From the cell containing the given text, extract its center point as [X, Y] coordinate. 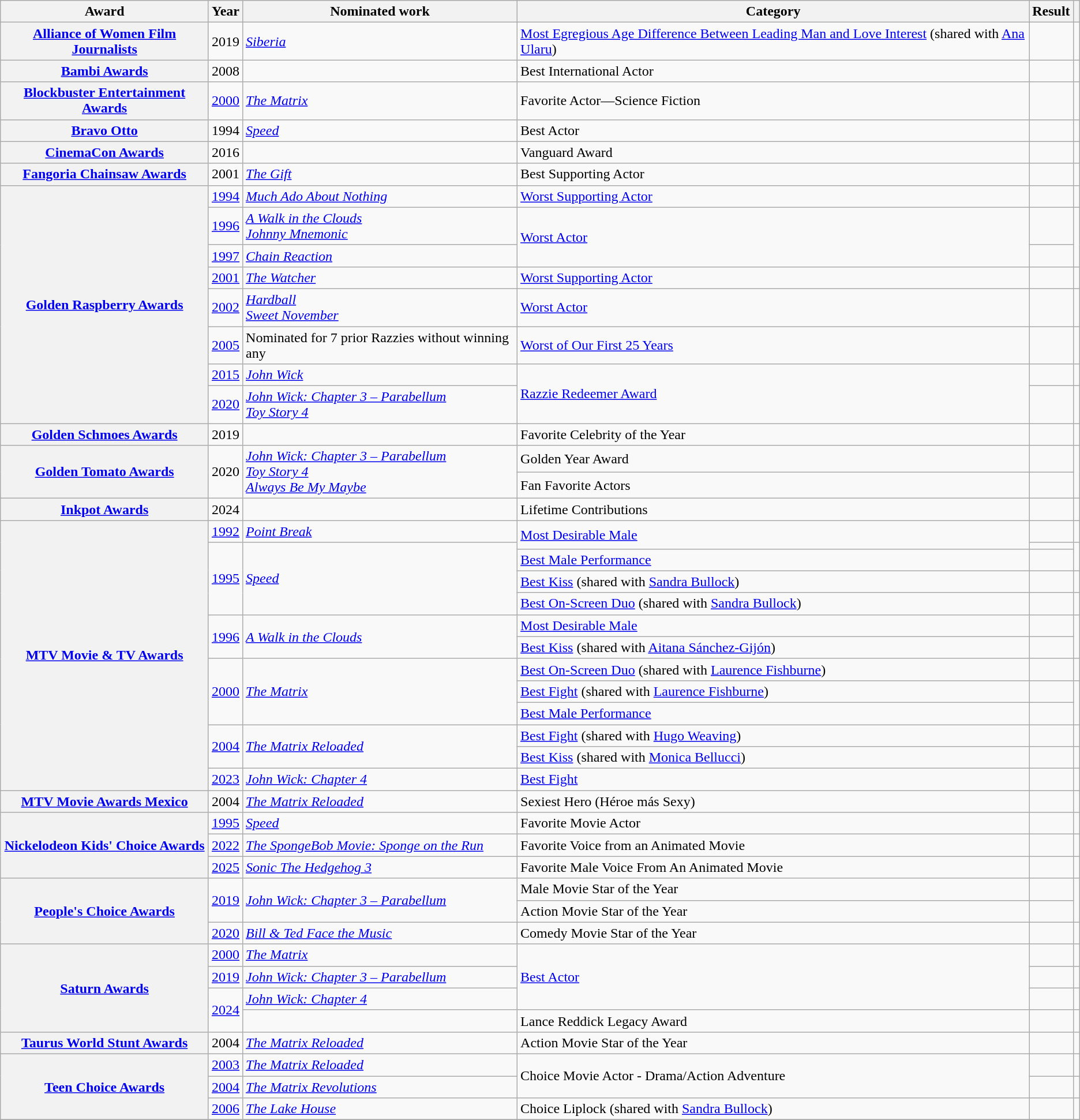
Fan Favorite Actors [773, 485]
Year [225, 12]
Fangoria Chainsaw Awards [105, 174]
Best International Actor [773, 71]
Lifetime Contributions [773, 510]
Sonic The Hedgehog 3 [380, 867]
Nominated work [380, 12]
Choice Movie Actor - Drama/Action Adventure [773, 1076]
Point Break [380, 531]
Razzie Redeemer Award [773, 394]
John Wick: Chapter 3 – ParabellumToy Story 4 [380, 405]
The Lake House [380, 1109]
Choice Liplock (shared with Sandra Bullock) [773, 1109]
Best On-Screen Duo (shared with Sandra Bullock) [773, 604]
The Matrix Revolutions [380, 1087]
A Walk in the Clouds [380, 636]
Vanguard Award [773, 152]
Golden Schmoes Awards [105, 434]
Best Kiss (shared with Sandra Bullock) [773, 582]
MTV Movie & TV Awards [105, 655]
Category [773, 12]
Comedy Movie Star of the Year [773, 933]
2015 [225, 375]
Lance Reddick Legacy Award [773, 1021]
Male Movie Star of the Year [773, 889]
1992 [225, 531]
John Wick [380, 375]
Nickelodeon Kids' Choice Awards [105, 845]
Best Kiss (shared with Aitana Sánchez-Gijón) [773, 647]
Best Kiss (shared with Monica Bellucci) [773, 758]
Bambi Awards [105, 71]
Favorite Celebrity of the Year [773, 434]
2002 [225, 307]
CinemaCon Awards [105, 152]
2003 [225, 1065]
Best Fight [773, 780]
HardballSweet November [380, 307]
People's Choice Awards [105, 911]
2025 [225, 867]
1997 [225, 256]
2023 [225, 780]
Award [105, 12]
Golden Raspberry Awards [105, 304]
Best Supporting Actor [773, 174]
Favorite Male Voice From An Animated Movie [773, 867]
Favorite Voice from an Animated Movie [773, 845]
Bill & Ted Face the Music [380, 933]
A Walk in the CloudsJohnny Mnemonic [380, 226]
Chain Reaction [380, 256]
Best On-Screen Duo (shared with Laurence Fishburne) [773, 669]
Alliance of Women Film Journalists [105, 42]
Favorite Movie Actor [773, 823]
Blockbuster Entertainment Awards [105, 100]
Best Fight (shared with Hugo Weaving) [773, 736]
Result [1051, 12]
The Gift [380, 174]
Golden Year Award [773, 459]
Inkpot Awards [105, 510]
Siberia [380, 42]
Nominated for 7 prior Razzies without winning any [380, 345]
2008 [225, 71]
Sexiest Hero (Héroe más Sexy) [773, 801]
2022 [225, 845]
2016 [225, 152]
Taurus World Stunt Awards [105, 1043]
Teen Choice Awards [105, 1087]
2006 [225, 1109]
The Watcher [380, 278]
Best Fight (shared with Laurence Fishburne) [773, 691]
Golden Tomato Awards [105, 472]
The SpongeBob Movie: Sponge on the Run [380, 845]
Saturn Awards [105, 988]
John Wick: Chapter 3 – ParabellumToy Story 4Always Be My Maybe [380, 472]
Favorite Actor—Science Fiction [773, 100]
Most Egregious Age Difference Between Leading Man and Love Interest (shared with Ana Ularu) [773, 42]
Much Ado About Nothing [380, 196]
MTV Movie Awards Mexico [105, 801]
Bravo Otto [105, 130]
Worst of Our First 25 Years [773, 345]
2005 [225, 345]
